Return [X, Y] of the center of cell containing provided text 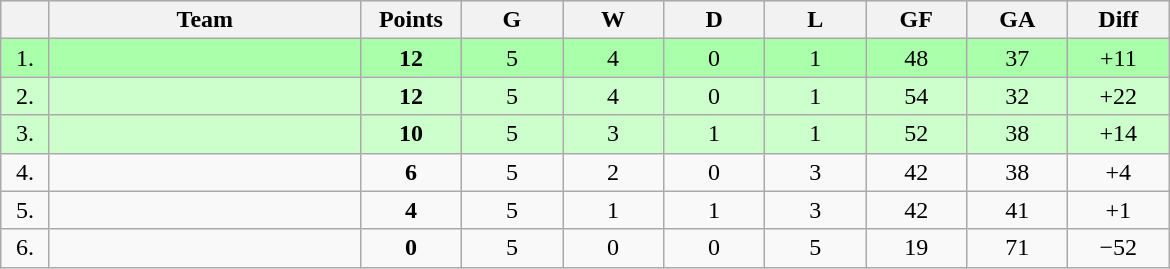
2. [26, 96]
5. [26, 210]
10 [410, 134]
19 [916, 248]
GF [916, 20]
+1 [1118, 210]
L [816, 20]
GA [1018, 20]
Diff [1118, 20]
4. [26, 172]
32 [1018, 96]
52 [916, 134]
41 [1018, 210]
Points [410, 20]
Team [204, 20]
48 [916, 58]
+11 [1118, 58]
G [512, 20]
37 [1018, 58]
2 [612, 172]
W [612, 20]
71 [1018, 248]
6 [410, 172]
+14 [1118, 134]
3. [26, 134]
1. [26, 58]
D [714, 20]
−52 [1118, 248]
54 [916, 96]
6. [26, 248]
+22 [1118, 96]
+4 [1118, 172]
